Extract the [x, y] coordinate from the center of the cell holding the provided text.  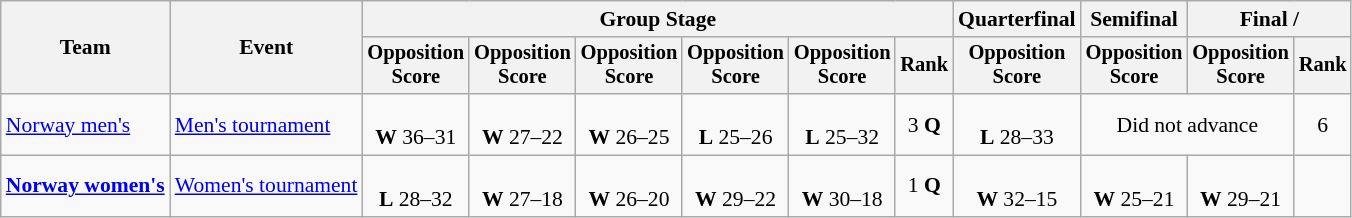
Women's tournament [266, 186]
W 26–20 [630, 186]
1 Q [924, 186]
W 26–25 [630, 124]
L 25–32 [842, 124]
Norway men's [86, 124]
Final / [1269, 19]
L 25–26 [736, 124]
6 [1323, 124]
W 29–22 [736, 186]
W 36–31 [416, 124]
W 32–15 [1017, 186]
Team [86, 48]
Group Stage [658, 19]
W 27–22 [522, 124]
Semifinal [1134, 19]
Did not advance [1188, 124]
W 29–21 [1240, 186]
W 30–18 [842, 186]
Men's tournament [266, 124]
3 Q [924, 124]
Event [266, 48]
L 28–33 [1017, 124]
W 27–18 [522, 186]
L 28–32 [416, 186]
Quarterfinal [1017, 19]
W 25–21 [1134, 186]
Norway women's [86, 186]
